Capture the cell that displays the provided text and extract its (X, Y) central coordinate. 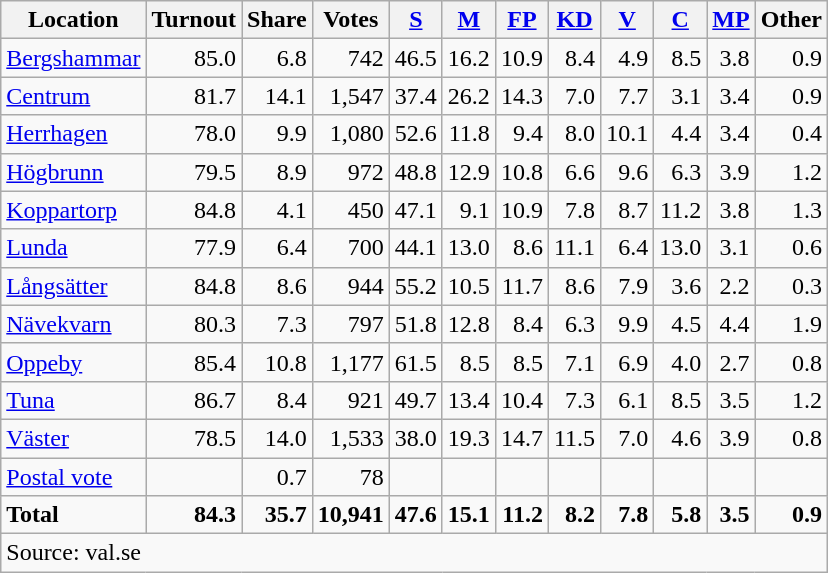
4.0 (680, 362)
77.9 (194, 248)
6.1 (628, 400)
79.5 (194, 172)
13.4 (468, 400)
M (468, 20)
Bergshammar (74, 58)
9.1 (468, 210)
11.8 (468, 134)
Postal vote (74, 477)
10.4 (522, 400)
86.7 (194, 400)
742 (350, 58)
51.8 (416, 324)
Turnout (194, 20)
797 (350, 324)
1,080 (350, 134)
12.8 (468, 324)
4.6 (680, 438)
7.7 (628, 96)
35.7 (278, 515)
14.1 (278, 96)
450 (350, 210)
0.6 (791, 248)
700 (350, 248)
14.3 (522, 96)
7.1 (574, 362)
48.8 (416, 172)
921 (350, 400)
10,941 (350, 515)
7.9 (628, 286)
15.1 (468, 515)
78 (350, 477)
14.7 (522, 438)
Nävekvarn (74, 324)
5.8 (680, 515)
Koppartorp (74, 210)
Väster (74, 438)
85.0 (194, 58)
46.5 (416, 58)
1,547 (350, 96)
84.3 (194, 515)
9.4 (522, 134)
12.9 (468, 172)
2.2 (731, 286)
Tuna (74, 400)
52.6 (416, 134)
8.0 (574, 134)
0.4 (791, 134)
Source: val.se (414, 553)
KD (574, 20)
Herrhagen (74, 134)
49.7 (416, 400)
0.3 (791, 286)
4.9 (628, 58)
80.3 (194, 324)
6.8 (278, 58)
944 (350, 286)
8.9 (278, 172)
38.0 (416, 438)
11.5 (574, 438)
Långsätter (74, 286)
78.0 (194, 134)
10.1 (628, 134)
8.2 (574, 515)
2.7 (731, 362)
61.5 (416, 362)
26.2 (468, 96)
FP (522, 20)
16.2 (468, 58)
9.6 (628, 172)
85.4 (194, 362)
47.1 (416, 210)
3.6 (680, 286)
Other (791, 20)
972 (350, 172)
4.5 (680, 324)
78.5 (194, 438)
14.0 (278, 438)
55.2 (416, 286)
Centrum (74, 96)
S (416, 20)
1,533 (350, 438)
C (680, 20)
MP (731, 20)
Votes (350, 20)
44.1 (416, 248)
Total (74, 515)
81.7 (194, 96)
37.4 (416, 96)
11.7 (522, 286)
10.5 (468, 286)
19.3 (468, 438)
1.3 (791, 210)
V (628, 20)
6.9 (628, 362)
8.7 (628, 210)
6.6 (574, 172)
11.1 (574, 248)
Lunda (74, 248)
4.1 (278, 210)
Location (74, 20)
Oppeby (74, 362)
1.9 (791, 324)
0.7 (278, 477)
Share (278, 20)
47.6 (416, 515)
Högbrunn (74, 172)
1,177 (350, 362)
